Return (x, y) of the center of cell containing provided text 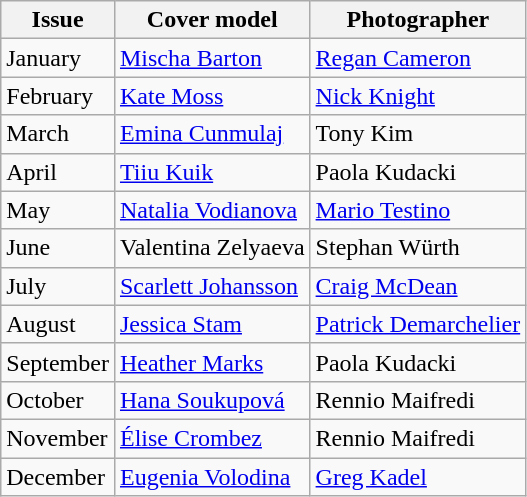
May (58, 210)
Scarlett Johansson (212, 286)
Stephan Würth (418, 248)
Patrick Demarchelier (418, 324)
Mischa Barton (212, 58)
June (58, 248)
Regan Cameron (418, 58)
Tiiu Kuik (212, 172)
September (58, 362)
Cover model (212, 20)
Mario Testino (418, 210)
Eugenia Volodina (212, 477)
Élise Crombez (212, 438)
November (58, 438)
February (58, 96)
Photographer (418, 20)
July (58, 286)
Craig McDean (418, 286)
Hana Soukupová (212, 400)
Kate Moss (212, 96)
March (58, 134)
April (58, 172)
December (58, 477)
Emina Cunmulaj (212, 134)
Heather Marks (212, 362)
Jessica Stam (212, 324)
Nick Knight (418, 96)
Valentina Zelyaeva (212, 248)
Natalia Vodianova (212, 210)
October (58, 400)
Greg Kadel (418, 477)
August (58, 324)
January (58, 58)
Issue (58, 20)
Tony Kim (418, 134)
